Search for the cell housing the specified text and yield its (x, y) center coordinate. 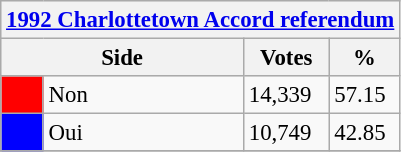
% (364, 58)
Votes (286, 58)
14,339 (286, 95)
Non (143, 95)
1992 Charlottetown Accord referendum (200, 20)
10,749 (286, 133)
57.15 (364, 95)
Side (122, 58)
42.85 (364, 133)
Oui (143, 133)
